Output the (X, Y) coordinate of the center of the cell containing the given text.  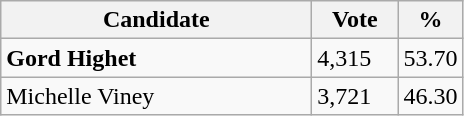
53.70 (430, 58)
% (430, 20)
Gord Highet (156, 58)
3,721 (355, 96)
4,315 (355, 58)
46.30 (430, 96)
Vote (355, 20)
Candidate (156, 20)
Michelle Viney (156, 96)
